Return [X, Y] of the center of cell containing provided text 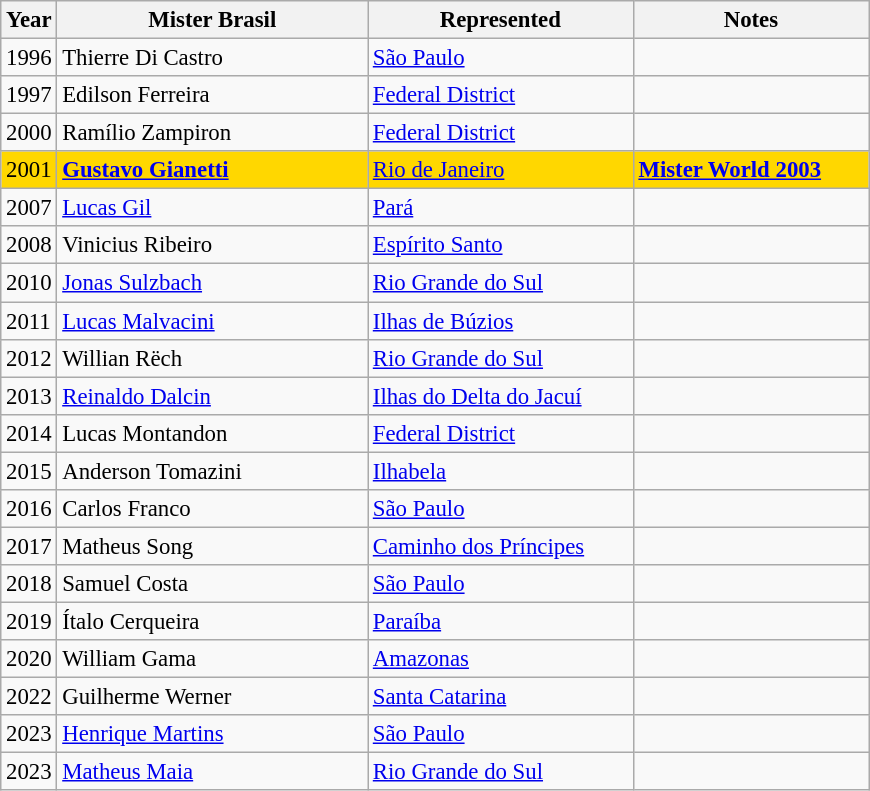
2013 [29, 396]
2012 [29, 358]
Ramílio Zampiron [212, 133]
1996 [29, 58]
Rio de Janeiro [501, 170]
Caminho dos Príncipes [501, 546]
2011 [29, 321]
Ilhas do Delta do Jacuí [501, 396]
Year [29, 20]
1997 [29, 95]
2020 [29, 659]
Espírito Santo [501, 245]
Matheus Maia [212, 772]
Mister Brasil [212, 20]
Reinaldo Dalcin [212, 396]
Guilherme Werner [212, 697]
Carlos Franco [212, 509]
2008 [29, 245]
Notes [751, 20]
2007 [29, 208]
Henrique Martins [212, 734]
Anderson Tomazini [212, 471]
2019 [29, 621]
Santa Catarina [501, 697]
2000 [29, 133]
Samuel Costa [212, 584]
Pará [501, 208]
Ítalo Cerqueira [212, 621]
2015 [29, 471]
2016 [29, 509]
William Gama [212, 659]
Mister World 2003 [751, 170]
Ilhas de Búzios [501, 321]
Amazonas [501, 659]
Ilhabela [501, 471]
2001 [29, 170]
Lucas Gil [212, 208]
Lucas Malvacini [212, 321]
2022 [29, 697]
2017 [29, 546]
2010 [29, 283]
Lucas Montandon [212, 433]
2018 [29, 584]
Matheus Song [212, 546]
Willian Rëch [212, 358]
Gustavo Gianetti [212, 170]
Vinicius Ribeiro [212, 245]
Represented [501, 20]
2014 [29, 433]
Thierre Di Castro [212, 58]
Edilson Ferreira [212, 95]
Paraíba [501, 621]
Jonas Sulzbach [212, 283]
